Find where the given text appears and provide that cell's center as [X, Y] coordinate. 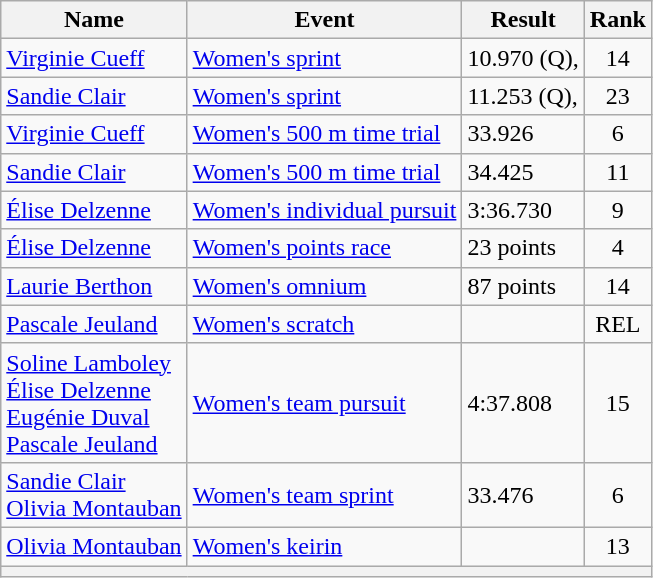
4:37.808 [523, 402]
3:36.730 [523, 210]
11.253 (Q), [523, 96]
23 points [523, 248]
Event [324, 20]
34.425 [523, 172]
15 [618, 402]
10.970 (Q), [523, 58]
Soline LamboleyÉlise DelzenneEugénie DuvalPascale Jeuland [94, 402]
Women's team sprint [324, 494]
Laurie Berthon [94, 286]
Women's team pursuit [324, 402]
Rank [618, 20]
REL [618, 324]
Pascale Jeuland [94, 324]
23 [618, 96]
Result [523, 20]
4 [618, 248]
Women's omnium [324, 286]
Women's points race [324, 248]
33.926 [523, 134]
9 [618, 210]
13 [618, 546]
Sandie ClairOlivia Montauban [94, 494]
Women's keirin [324, 546]
Olivia Montauban [94, 546]
11 [618, 172]
Women's individual pursuit [324, 210]
33.476 [523, 494]
87 points [523, 286]
Name [94, 20]
Women's scratch [324, 324]
